Find where the given text appears and provide that cell's center as [x, y] coordinate. 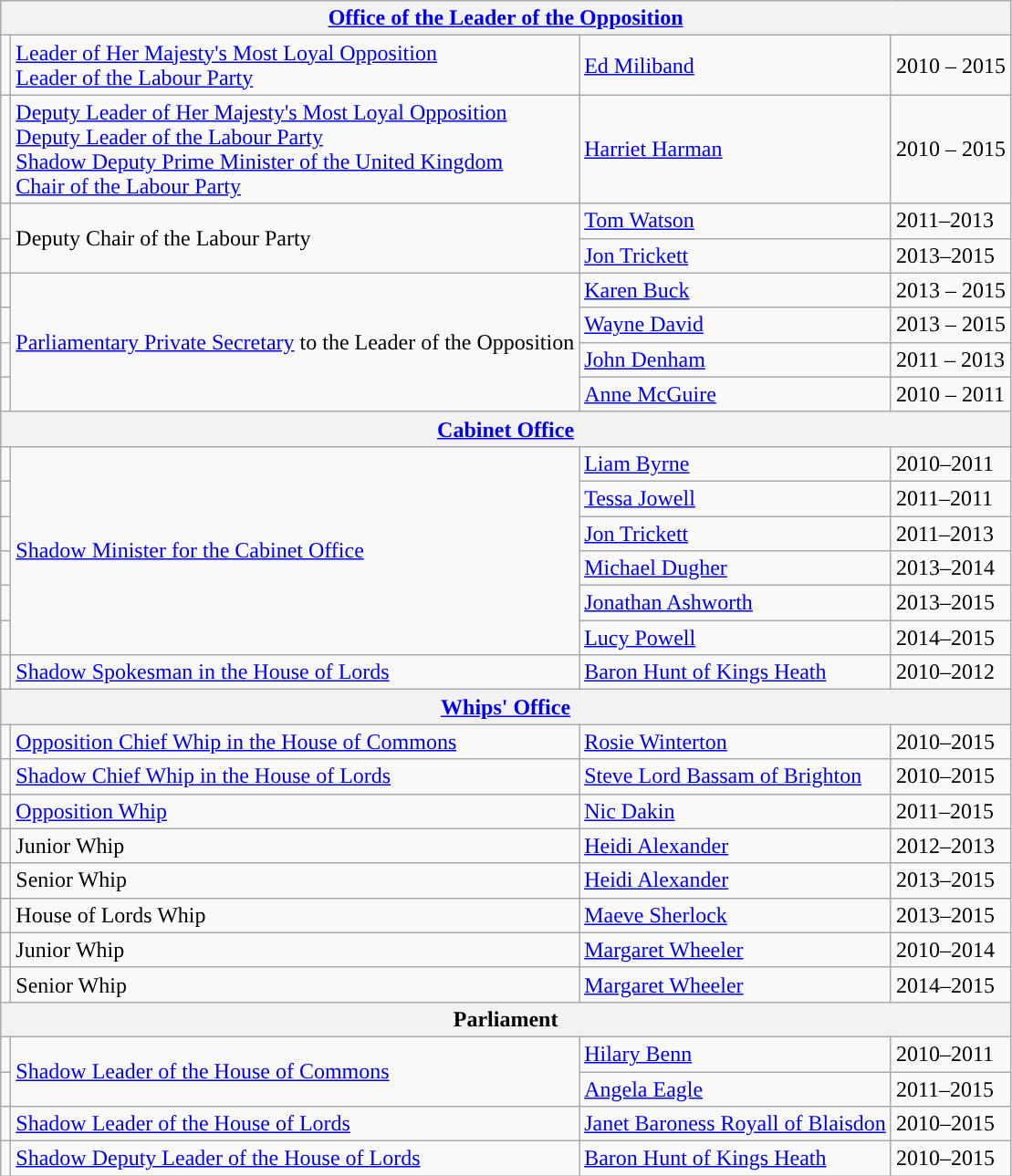
Maeve Sherlock [736, 915]
Whips' Office [506, 707]
Ed Miliband [736, 66]
Anne McGuire [736, 394]
Liam Byrne [736, 463]
Deputy Chair of the Labour Party [296, 238]
Leader of Her Majesty's Most Loyal OppositionLeader of the Labour Party [296, 66]
Hilary Benn [736, 1054]
Tessa Jowell [736, 498]
Steve Lord Bassam of Brighton [736, 776]
2010–2014 [951, 950]
2011–2011 [951, 498]
Cabinet Office [506, 429]
Tom Watson [736, 221]
Shadow Deputy Leader of the House of Lords [296, 1159]
Shadow Minister for the Cabinet Office [296, 550]
Lucy Powell [736, 638]
Michael Dugher [736, 568]
Jonathan Ashworth [736, 603]
Parliament [506, 1019]
Harriet Harman [736, 150]
Shadow Chief Whip in the House of Lords [296, 776]
2013–2014 [951, 568]
2010 – 2011 [951, 394]
Wayne David [736, 325]
Opposition Chief Whip in the House of Commons [296, 742]
Angela Eagle [736, 1088]
Office of the Leader of the Opposition [506, 18]
Karen Buck [736, 290]
2010–2012 [951, 672]
Shadow Leader of the House of Lords [296, 1124]
2011 – 2013 [951, 359]
Nic Dakin [736, 811]
Shadow Leader of the House of Commons [296, 1071]
Shadow Spokesman in the House of Lords [296, 672]
2012–2013 [951, 846]
Opposition Whip [296, 811]
Janet Baroness Royall of Blaisdon [736, 1124]
Parliamentary Private Secretary to the Leader of the Opposition [296, 342]
John Denham [736, 359]
Rosie Winterton [736, 742]
House of Lords Whip [296, 915]
